Identify which cell holds the provided text, then report its [X, Y] central coordinate. 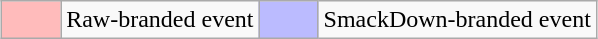
SmackDown-branded event [457, 20]
Raw-branded event [160, 20]
